Search for the cell housing the specified text and yield its (x, y) center coordinate. 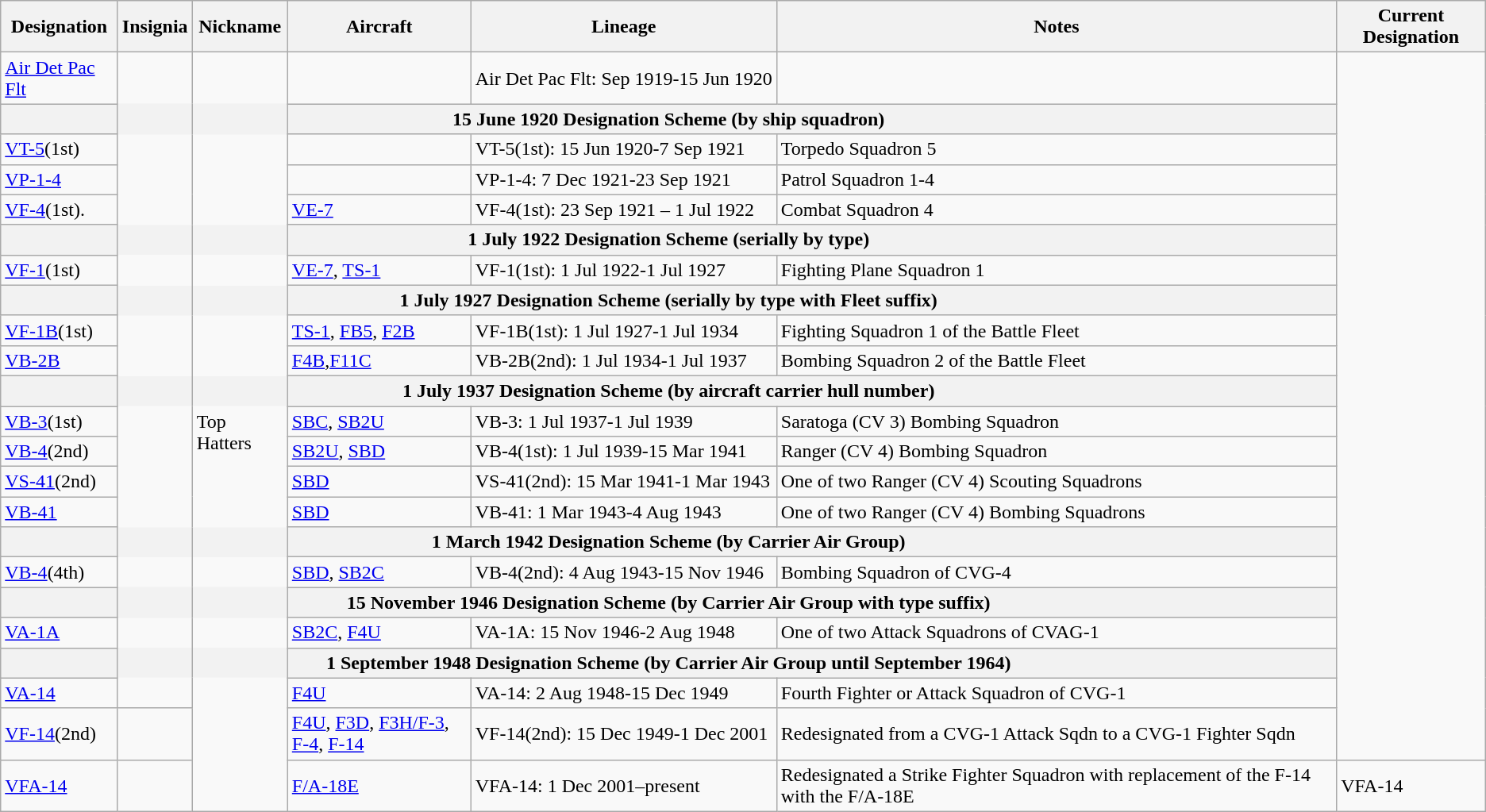
Nickname (240, 27)
VFA-14: 1 Dec 2001–present (624, 786)
VA-1A: 15 Nov 1946-2 Aug 1948 (624, 633)
VB-4(2nd) (60, 452)
SBD, SB2C (379, 572)
VA-14: 2 Aug 1948-15 Dec 1949 (624, 693)
Saratoga (CV 3) Bombing Squadron (1056, 421)
VB-4(4th) (60, 572)
SBC, SB2U (379, 421)
VF-4(1st). (60, 210)
VF-4(1st): 23 Sep 1921 – 1 Jul 1922 (624, 210)
VF-1B(1st): 1 Jul 1927-1 Jul 1934 (624, 330)
One of two Ranger (CV 4) Scouting Squadrons (1056, 482)
VF-1(1st) (60, 270)
15 June 1920 Designation Scheme (by ship squadron) (668, 119)
VB-3: 1 Jul 1937-1 Jul 1939 (624, 421)
Bombing Squadron of CVG-4 (1056, 572)
F4U, F3D, F3H/F-3, F-4, F-14 (379, 733)
1 July 1922 Designation Scheme (serially by type) (668, 240)
VF-14(2nd) (60, 733)
Insignia (155, 27)
VE-7 (379, 210)
VB-4(1st): 1 Jul 1939-15 Mar 1941 (624, 452)
VF-1B(1st) (60, 330)
VS-41(2nd): 15 Mar 1941-1 Mar 1943 (624, 482)
15 November 1946 Designation Scheme (by Carrier Air Group with type suffix) (668, 602)
VS-41(2nd) (60, 482)
Lineage (624, 27)
VP-1-4: 7 Dec 1921-23 Sep 1921 (624, 179)
Air Det Pac Flt: Sep 1919-15 Jun 1920 (624, 78)
VF-14(2nd): 15 Dec 1949-1 Dec 2001 (624, 733)
Air Det Pac Flt (60, 78)
VB-3(1st) (60, 421)
SB2C, F4U (379, 633)
VB-2B(2nd): 1 Jul 1934-1 Jul 1937 (624, 360)
VA-1A (60, 633)
Redesignated from a CVG-1 Attack Sqdn to a CVG-1 Fighter Sqdn (1056, 733)
VB-41 (60, 512)
F4U (379, 693)
1 July 1927 Designation Scheme (serially by type with Fleet suffix) (668, 300)
Fighting Plane Squadron 1 (1056, 270)
1 September 1948 Designation Scheme (by Carrier Air Group until September 1964) (668, 663)
VB-41: 1 Mar 1943-4 Aug 1943 (624, 512)
Torpedo Squadron 5 (1056, 149)
Fourth Fighter or Attack Squadron of CVG-1 (1056, 693)
SB2U, SBD (379, 452)
Combat Squadron 4 (1056, 210)
VE-7, TS-1 (379, 270)
VB-4(2nd): 4 Aug 1943-15 Nov 1946 (624, 572)
F4B,F11C (379, 360)
VT-5(1st): 15 Jun 1920-7 Sep 1921 (624, 149)
1 July 1937 Designation Scheme (by aircraft carrier hull number) (668, 391)
VB-2B (60, 360)
VA-14 (60, 693)
Notes (1056, 27)
Bombing Squadron 2 of the Battle Fleet (1056, 360)
Aircraft (379, 27)
Top Hatters (240, 432)
One of two Ranger (CV 4) Bombing Squadrons (1056, 512)
VP-1-4 (60, 179)
Fighting Squadron 1 of the Battle Fleet (1056, 330)
Patrol Squadron 1-4 (1056, 179)
F/A-18E (379, 786)
TS-1, FB5, F2B (379, 330)
VT-5(1st) (60, 149)
1 March 1942 Designation Scheme (by Carrier Air Group) (668, 542)
One of two Attack Squadrons of CVAG-1 (1056, 633)
Designation (60, 27)
VF-1(1st): 1 Jul 1922-1 Jul 1927 (624, 270)
Redesignated a Strike Fighter Squadron with replacement of the F-14 with the F/A-18E (1056, 786)
Current Designation (1411, 27)
Ranger (CV 4) Bombing Squadron (1056, 452)
